For the text-containing cell, return its midpoint in [X, Y] coordinate format. 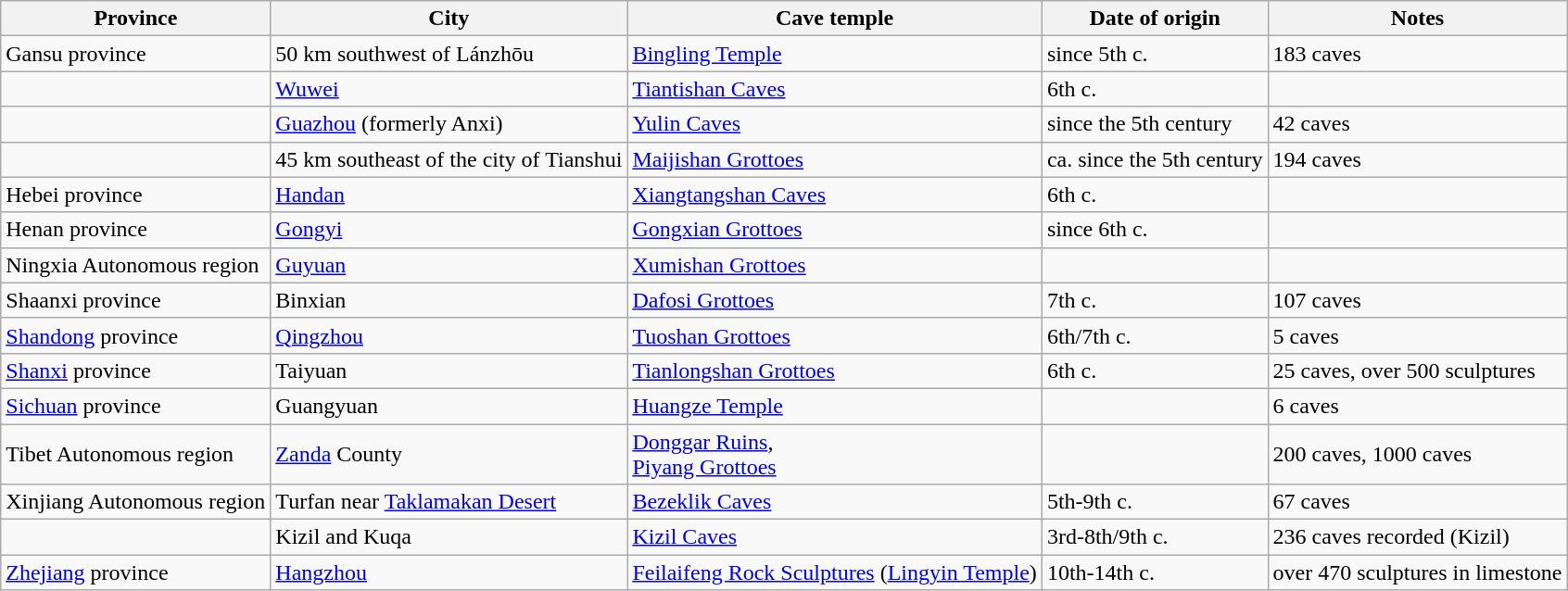
Binxian [449, 300]
Cave temple [835, 19]
Qingzhou [449, 335]
200 caves, 1000 caves [1418, 454]
Tianlongshan Grottoes [835, 371]
107 caves [1418, 300]
Yulin Caves [835, 124]
6th/7th c. [1155, 335]
Kizil Caves [835, 537]
Kizil and Kuqa [449, 537]
Bingling Temple [835, 54]
45 km southeast of the city of Tianshui [449, 159]
194 caves [1418, 159]
Province [135, 19]
Tiantishan Caves [835, 89]
ca. since the 5th century [1155, 159]
Feilaifeng Rock Sculptures (Lingyin Temple) [835, 572]
Maijishan Grottoes [835, 159]
Notes [1418, 19]
Tuoshan Grottoes [835, 335]
25 caves, over 500 sculptures [1418, 371]
City [449, 19]
50 km southwest of Lánzhōu [449, 54]
Shanxi province [135, 371]
Bezeklik Caves [835, 502]
Tibet Autonomous region [135, 454]
Guangyuan [449, 406]
Gongxian Grottoes [835, 230]
Xumishan Grottoes [835, 265]
Hangzhou [449, 572]
7th c. [1155, 300]
67 caves [1418, 502]
Turfan near Taklamakan Desert [449, 502]
6 caves [1418, 406]
since 5th c. [1155, 54]
Dafosi Grottoes [835, 300]
Wuwei [449, 89]
Hebei province [135, 195]
Zanda County [449, 454]
Sichuan province [135, 406]
Date of origin [1155, 19]
Henan province [135, 230]
10th-14th c. [1155, 572]
Zhejiang province [135, 572]
Ningxia Autonomous region [135, 265]
3rd-8th/9th c. [1155, 537]
42 caves [1418, 124]
since the 5th century [1155, 124]
236 caves recorded (Kizil) [1418, 537]
183 caves [1418, 54]
Taiyuan [449, 371]
5 caves [1418, 335]
since 6th c. [1155, 230]
Huangze Temple [835, 406]
Shandong province [135, 335]
Xiangtangshan Caves [835, 195]
Gansu province [135, 54]
Gongyi [449, 230]
5th-9th c. [1155, 502]
Guazhou (formerly Anxi) [449, 124]
Handan [449, 195]
Donggar Ruins,Piyang Grottoes [835, 454]
Guyuan [449, 265]
Shaanxi province [135, 300]
Xinjiang Autonomous region [135, 502]
over 470 sculptures in limestone [1418, 572]
